Return the [x, y] coordinate for the center point of the cell that contains the specified text.  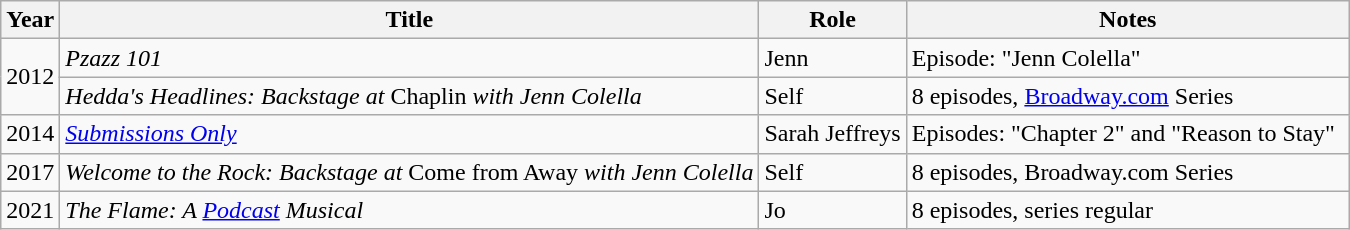
Submissions Only [410, 134]
Notes [1128, 20]
2012 [30, 77]
Welcome to the Rock: Backstage at Come from Away with Jenn Colella [410, 172]
Hedda's Headlines: Backstage at Chaplin with Jenn Colella [410, 96]
2017 [30, 172]
Episodes: "Chapter 2" and "Reason to Stay" [1128, 134]
Year [30, 20]
Role [832, 20]
Pzazz 101 [410, 58]
8 episodes, series regular [1128, 210]
2014 [30, 134]
Sarah Jeffreys [832, 134]
Jenn [832, 58]
Episode: "Jenn Colella" [1128, 58]
2021 [30, 210]
Jo [832, 210]
The Flame: A Podcast Musical [410, 210]
Title [410, 20]
